From the cell containing the given text, extract its center point as [x, y] coordinate. 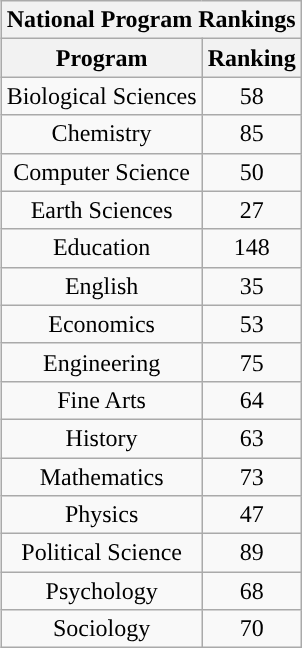
History [102, 438]
National Program Rankings [151, 20]
Chemistry [102, 134]
Engineering [102, 362]
64 [252, 400]
85 [252, 134]
Physics [102, 515]
148 [252, 248]
53 [252, 324]
27 [252, 210]
Biological Sciences [102, 96]
Economics [102, 324]
Computer Science [102, 172]
47 [252, 515]
58 [252, 96]
63 [252, 438]
75 [252, 362]
Sociology [102, 629]
Earth Sciences [102, 210]
Education [102, 248]
Mathematics [102, 477]
89 [252, 553]
Program [102, 58]
English [102, 286]
68 [252, 591]
Ranking [252, 58]
35 [252, 286]
Psychology [102, 591]
Political Science [102, 553]
Fine Arts [102, 400]
50 [252, 172]
73 [252, 477]
70 [252, 629]
